Determine the [X, Y] coordinate at the center of the cell enclosing the given text.  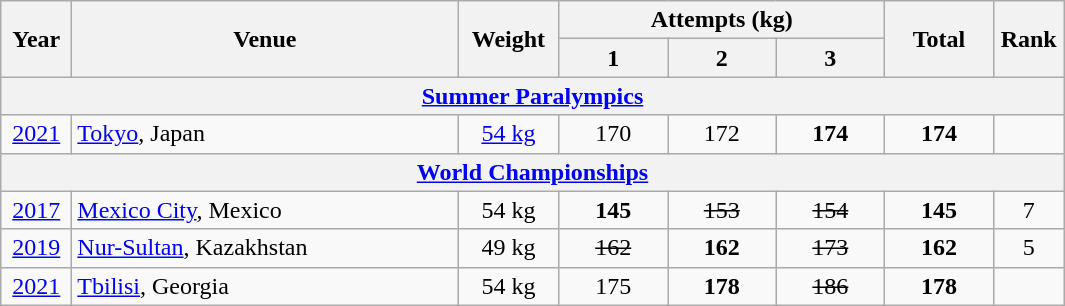
Rank [1028, 39]
Venue [265, 39]
49 kg [508, 248]
2017 [36, 210]
3 [830, 58]
154 [830, 210]
World Championships [533, 172]
2 [722, 58]
Attempts (kg) [722, 20]
175 [614, 286]
Total [940, 39]
2019 [36, 248]
1 [614, 58]
Nur-Sultan, Kazakhstan [265, 248]
186 [830, 286]
7 [1028, 210]
153 [722, 210]
Year [36, 39]
5 [1028, 248]
Tbilisi, Georgia [265, 286]
172 [722, 134]
173 [830, 248]
170 [614, 134]
Mexico City, Mexico [265, 210]
Weight [508, 39]
Tokyo, Japan [265, 134]
Summer Paralympics [533, 96]
